Scan for the cell matching the given text and deliver its (X, Y) coordinate at center. 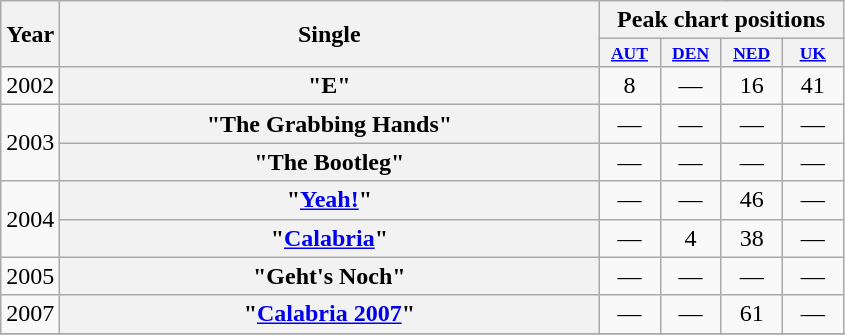
Single (330, 34)
Peak chart positions (721, 20)
"Geht's Noch" (330, 276)
NED (752, 53)
"Calabria 2007" (330, 314)
61 (752, 314)
4 (690, 238)
38 (752, 238)
AUT (630, 53)
"Yeah!" (330, 200)
UK (812, 53)
2004 (30, 219)
"E" (330, 86)
16 (752, 86)
2005 (30, 276)
"The Bootleg" (330, 162)
DEN (690, 53)
"The Grabbing Hands" (330, 124)
Year (30, 34)
8 (630, 86)
2002 (30, 86)
2003 (30, 143)
41 (812, 86)
"Calabria" (330, 238)
46 (752, 200)
2007 (30, 314)
